Locate the cell with the specified text and output its [x, y] center coordinate. 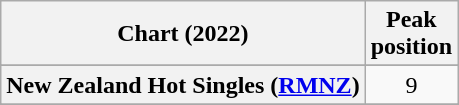
New Zealand Hot Singles (RMNZ) [183, 85]
9 [411, 85]
Peakposition [411, 34]
Chart (2022) [183, 34]
